Find where the given text appears and provide that cell's center as (x, y) coordinate. 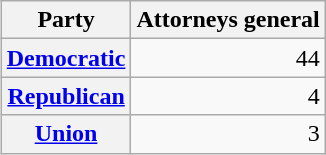
Democratic (66, 58)
Party (66, 20)
4 (228, 96)
3 (228, 134)
Union (66, 134)
Attorneys general (228, 20)
44 (228, 58)
Republican (66, 96)
